Pinpoint the cell where the given text exists, returning its [X, Y] midpoint coordinate. 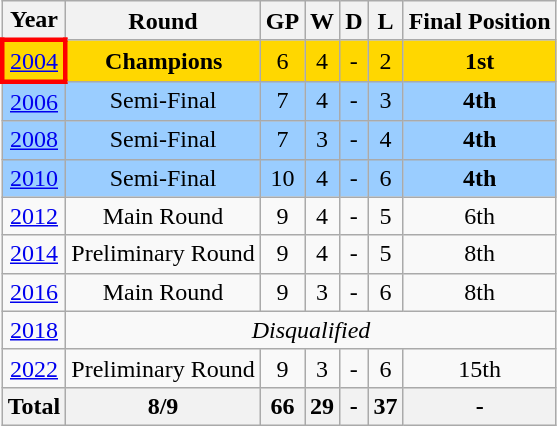
Final Position [480, 21]
Champions [163, 60]
66 [282, 406]
W [322, 21]
10 [282, 178]
2018 [34, 330]
GP [282, 21]
2008 [34, 140]
2016 [34, 292]
2004 [34, 60]
2010 [34, 178]
2022 [34, 368]
8/9 [163, 406]
Year [34, 21]
2012 [34, 216]
37 [386, 406]
L [386, 21]
D [354, 21]
Round [163, 21]
15th [480, 368]
2006 [34, 101]
Total [34, 406]
1st [480, 60]
2 [386, 60]
Disqualified [311, 330]
2014 [34, 254]
6th [480, 216]
29 [322, 406]
